Pinpoint the cell where the given text exists, returning its (x, y) midpoint coordinate. 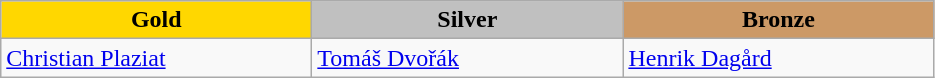
Gold (156, 20)
Tomáš Dvořák (468, 58)
Henrik Dagård (778, 58)
Silver (468, 20)
Christian Plaziat (156, 58)
Bronze (778, 20)
